Pinpoint the cell where the given text exists, returning its (x, y) midpoint coordinate. 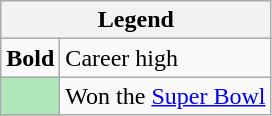
Career high (166, 58)
Bold (30, 58)
Won the Super Bowl (166, 96)
Legend (136, 20)
